Output the (x, y) coordinate of the center of the cell containing the given text.  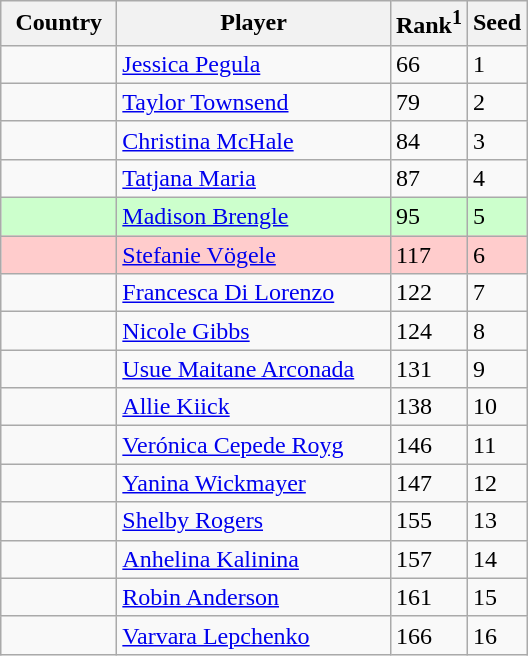
87 (428, 178)
Tatjana Maria (254, 178)
157 (428, 559)
138 (428, 407)
161 (428, 597)
Francesca Di Lorenzo (254, 293)
13 (496, 521)
5 (496, 217)
11 (496, 445)
Rank1 (428, 24)
Player (254, 24)
147 (428, 483)
166 (428, 635)
Stefanie Vögele (254, 255)
3 (496, 140)
1 (496, 64)
Usue Maitane Arconada (254, 369)
Christina McHale (254, 140)
16 (496, 635)
Yanina Wickmayer (254, 483)
95 (428, 217)
Verónica Cepede Royg (254, 445)
79 (428, 102)
9 (496, 369)
Varvara Lepchenko (254, 635)
131 (428, 369)
2 (496, 102)
6 (496, 255)
124 (428, 331)
Madison Brengle (254, 217)
84 (428, 140)
7 (496, 293)
14 (496, 559)
146 (428, 445)
122 (428, 293)
Taylor Townsend (254, 102)
12 (496, 483)
Shelby Rogers (254, 521)
Robin Anderson (254, 597)
Anhelina Kalinina (254, 559)
Jessica Pegula (254, 64)
117 (428, 255)
155 (428, 521)
Seed (496, 24)
66 (428, 64)
Nicole Gibbs (254, 331)
Allie Kiick (254, 407)
4 (496, 178)
15 (496, 597)
8 (496, 331)
10 (496, 407)
Country (59, 24)
